Extract the (X, Y) coordinate from the center of the cell holding the provided text.  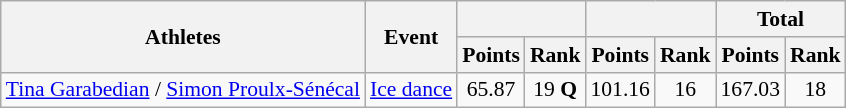
Total (781, 19)
Event (411, 36)
19 Q (556, 90)
18 (816, 90)
Athletes (183, 36)
Tina Garabedian / Simon Proulx-Sénécal (183, 90)
Ice dance (411, 90)
101.16 (620, 90)
16 (686, 90)
65.87 (491, 90)
167.03 (750, 90)
